Determine the (x, y) coordinate at the center of the cell enclosing the given text.  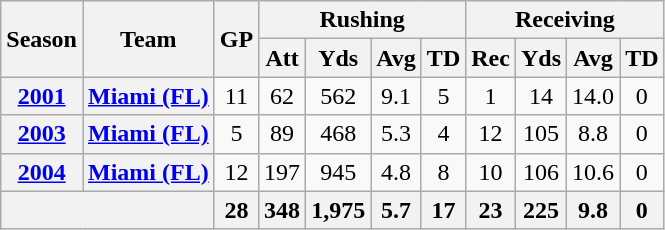
89 (282, 134)
106 (540, 172)
28 (236, 210)
Rushing (362, 20)
Team (148, 39)
562 (338, 96)
8 (443, 172)
468 (338, 134)
2003 (42, 134)
62 (282, 96)
9.8 (594, 210)
105 (540, 134)
4.8 (396, 172)
2001 (42, 96)
9.1 (396, 96)
11 (236, 96)
348 (282, 210)
17 (443, 210)
2004 (42, 172)
Att (282, 58)
945 (338, 172)
23 (491, 210)
1 (491, 96)
4 (443, 134)
5.7 (396, 210)
Receiving (565, 20)
197 (282, 172)
225 (540, 210)
Rec (491, 58)
14 (540, 96)
5.3 (396, 134)
10.6 (594, 172)
1,975 (338, 210)
14.0 (594, 96)
10 (491, 172)
8.8 (594, 134)
Season (42, 39)
GP (236, 39)
